Detect which cell encompasses the target text, then output its (x, y) center coordinate. 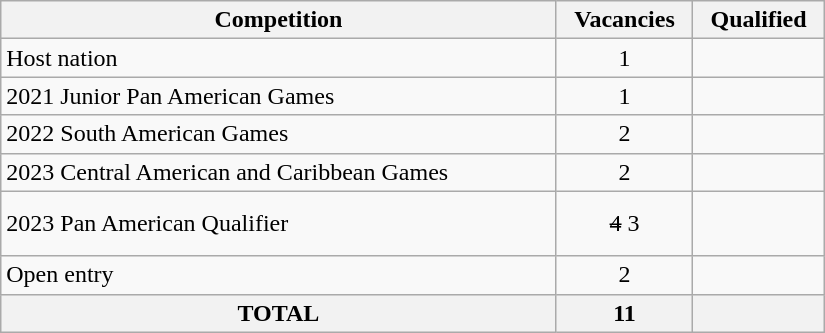
Competition (278, 20)
TOTAL (278, 313)
Host nation (278, 58)
2023 Central American and Caribbean Games (278, 172)
2023 Pan American Qualifier (278, 224)
Qualified (758, 20)
2021 Junior Pan American Games (278, 96)
Vacancies (624, 20)
4 3 (624, 224)
Open entry (278, 275)
11 (624, 313)
2022 South American Games (278, 134)
